Identify which cell holds the provided text, then report its (x, y) central coordinate. 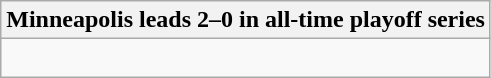
Minneapolis leads 2–0 in all-time playoff series (246, 20)
